From the cell containing the given text, extract its center point as [x, y] coordinate. 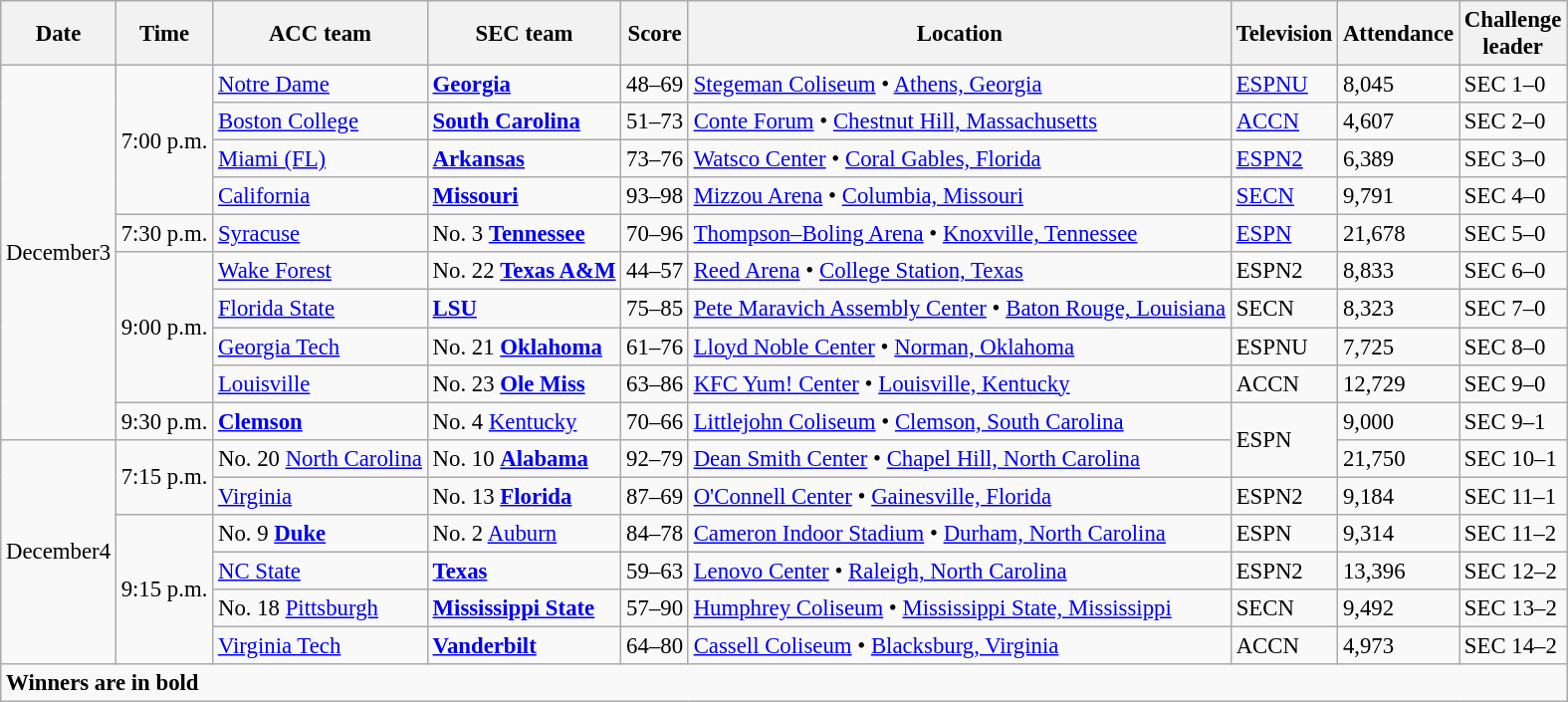
No. 20 North Carolina [321, 458]
SEC 12–2 [1513, 571]
California [321, 196]
51–73 [655, 121]
4,607 [1399, 121]
75–85 [655, 309]
SEC 14–2 [1513, 645]
Score [655, 34]
92–79 [655, 458]
SEC 11–1 [1513, 496]
SEC 1–0 [1513, 85]
Clemson [321, 421]
6,389 [1399, 159]
SEC 6–0 [1513, 272]
SEC 10–1 [1513, 458]
8,833 [1399, 272]
Winners are in bold [784, 683]
SEC 13–2 [1513, 608]
ACC team [321, 34]
87–69 [655, 496]
SEC 9–0 [1513, 383]
Thompson–Boling Arena • Knoxville, Tennessee [960, 234]
KFC Yum! Center • Louisville, Kentucky [960, 383]
Watsco Center • Coral Gables, Florida [960, 159]
9,314 [1399, 534]
Mizzou Arena • Columbia, Missouri [960, 196]
SEC 3–0 [1513, 159]
No. 2 Auburn [524, 534]
Missouri [524, 196]
Reed Arena • College Station, Texas [960, 272]
Time [163, 34]
Boston College [321, 121]
NC State [321, 571]
64–80 [655, 645]
9:15 p.m. [163, 589]
Georgia Tech [321, 347]
Challengeleader [1513, 34]
No. 21 Oklahoma [524, 347]
44–57 [655, 272]
Virginia Tech [321, 645]
7:00 p.m. [163, 140]
Cassell Coliseum • Blacksburg, Virginia [960, 645]
No. 9 Duke [321, 534]
63–86 [655, 383]
7,725 [1399, 347]
59–63 [655, 571]
12,729 [1399, 383]
Vanderbilt [524, 645]
70–66 [655, 421]
No. 18 Pittsburgh [321, 608]
December4 [59, 552]
December3 [59, 253]
Littlejohn Coliseum • Clemson, South Carolina [960, 421]
No. 4 Kentucky [524, 421]
SEC 9–1 [1513, 421]
No. 3 Tennessee [524, 234]
Florida State [321, 309]
61–76 [655, 347]
Syracuse [321, 234]
O'Connell Center • Gainesville, Florida [960, 496]
Stegeman Coliseum • Athens, Georgia [960, 85]
Conte Forum • Chestnut Hill, Massachusetts [960, 121]
73–76 [655, 159]
Texas [524, 571]
8,045 [1399, 85]
Notre Dame [321, 85]
Lenovo Center • Raleigh, North Carolina [960, 571]
SEC 7–0 [1513, 309]
21,750 [1399, 458]
13,396 [1399, 571]
SEC 11–2 [1513, 534]
Attendance [1399, 34]
Virginia [321, 496]
Pete Maravich Assembly Center • Baton Rouge, Louisiana [960, 309]
SEC 8–0 [1513, 347]
70–96 [655, 234]
SEC 2–0 [1513, 121]
9,791 [1399, 196]
SEC team [524, 34]
No. 10 Alabama [524, 458]
9:30 p.m. [163, 421]
LSU [524, 309]
7:30 p.m. [163, 234]
7:15 p.m. [163, 476]
93–98 [655, 196]
21,678 [1399, 234]
Wake Forest [321, 272]
No. 23 Ole Miss [524, 383]
Date [59, 34]
No. 22 Texas A&M [524, 272]
84–78 [655, 534]
9,000 [1399, 421]
Lloyd Noble Center • Norman, Oklahoma [960, 347]
9,184 [1399, 496]
4,973 [1399, 645]
Dean Smith Center • Chapel Hill, North Carolina [960, 458]
Miami (FL) [321, 159]
South Carolina [524, 121]
Cameron Indoor Stadium • Durham, North Carolina [960, 534]
SEC 4–0 [1513, 196]
No. 13 Florida [524, 496]
9:00 p.m. [163, 328]
57–90 [655, 608]
Location [960, 34]
8,323 [1399, 309]
Louisville [321, 383]
Mississippi State [524, 608]
48–69 [655, 85]
Television [1284, 34]
Arkansas [524, 159]
9,492 [1399, 608]
SEC 5–0 [1513, 234]
Georgia [524, 85]
Humphrey Coliseum • Mississippi State, Mississippi [960, 608]
